Pinpoint the cell where the given text exists, returning its [X, Y] midpoint coordinate. 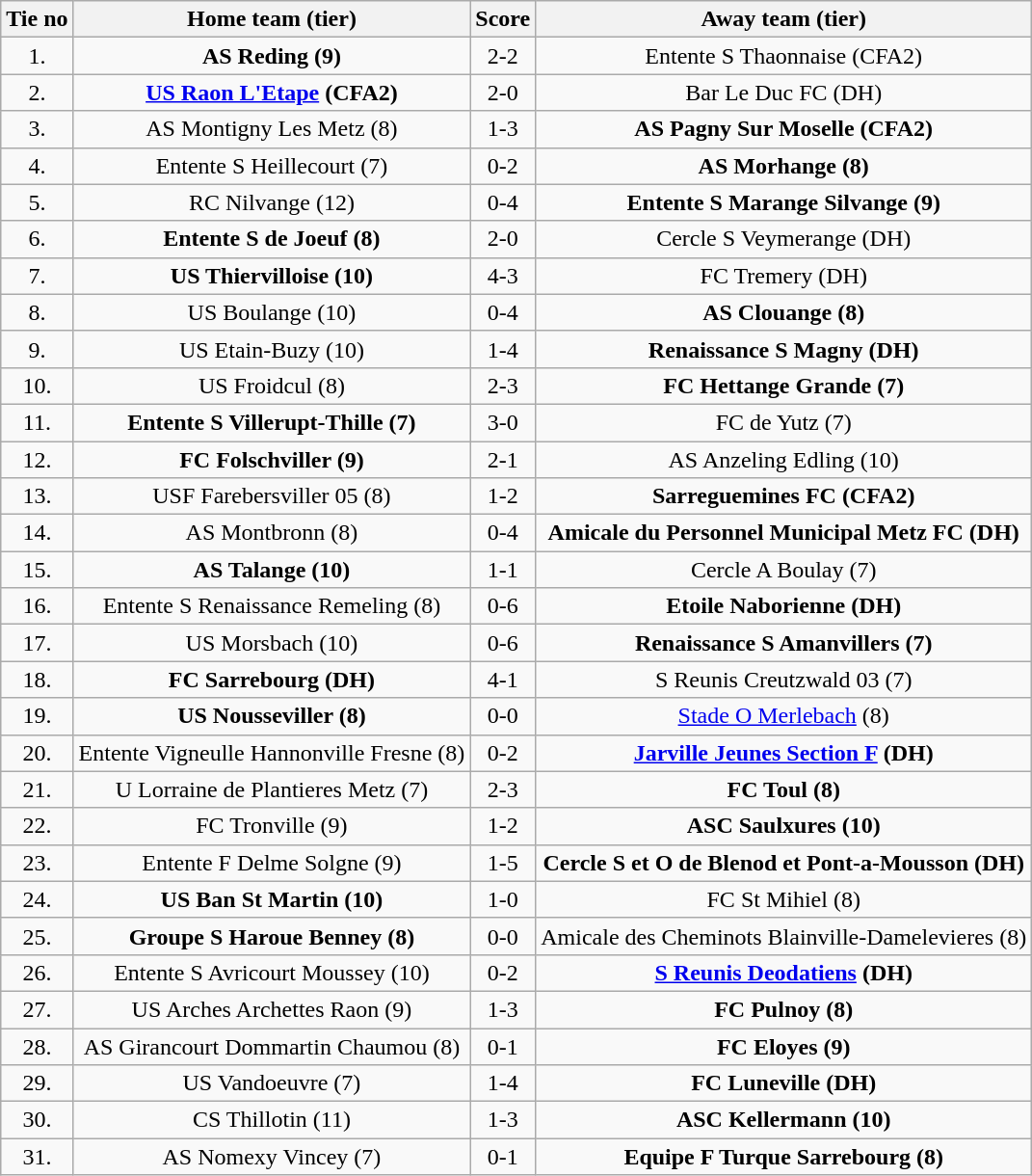
ASC Kellermann (10) [784, 1120]
ASC Saulxures (10) [784, 826]
8. [37, 312]
FC Tronville (9) [272, 826]
7. [37, 276]
USF Farebersviller 05 (8) [272, 496]
CS Thillotin (11) [272, 1120]
US Vandoeuvre (7) [272, 1083]
US Froidcul (8) [272, 386]
11. [37, 422]
Entente S Villerupt-Thille (7) [272, 422]
22. [37, 826]
Score [503, 19]
1-1 [503, 570]
Renaissance S Amanvillers (7) [784, 643]
27. [37, 1009]
19. [37, 716]
1. [37, 56]
17. [37, 643]
2. [37, 93]
AS Reding (9) [272, 56]
Cercle S Veymerange (DH) [784, 239]
US Thiervilloise (10) [272, 276]
FC Pulnoy (8) [784, 1009]
AS Girancourt Dommartin Chaumou (8) [272, 1046]
US Morsbach (10) [272, 643]
AS Nomexy Vincey (7) [272, 1157]
23. [37, 863]
31. [37, 1157]
FC Toul (8) [784, 789]
13. [37, 496]
18. [37, 680]
Cercle A Boulay (7) [784, 570]
Etoile Naborienne (DH) [784, 606]
FC Folschviller (9) [272, 460]
FC Hettange Grande (7) [784, 386]
AS Morhange (8) [784, 166]
AS Talange (10) [272, 570]
5. [37, 202]
Jarville Jeunes Section F (DH) [784, 753]
FC Tremery (DH) [784, 276]
16. [37, 606]
AS Pagny Sur Moselle (CFA2) [784, 129]
Entente S Heillecourt (7) [272, 166]
30. [37, 1120]
24. [37, 899]
FC Luneville (DH) [784, 1083]
20. [37, 753]
3-0 [503, 422]
Entente S Avricourt Moussey (10) [272, 973]
1-0 [503, 899]
AS Clouange (8) [784, 312]
15. [37, 570]
26. [37, 973]
3. [37, 129]
Entente S Marange Silvange (9) [784, 202]
2-1 [503, 460]
FC Eloyes (9) [784, 1046]
Home team (tier) [272, 19]
US Nousseviller (8) [272, 716]
28. [37, 1046]
Amicale du Personnel Municipal Metz FC (DH) [784, 533]
Away team (tier) [784, 19]
4. [37, 166]
2-2 [503, 56]
14. [37, 533]
Stade O Merlebach (8) [784, 716]
4-1 [503, 680]
FC de Yutz (7) [784, 422]
Amicale des Cheminots Blainville-Damelevieres (8) [784, 936]
US Arches Archettes Raon (9) [272, 1009]
S Reunis Creutzwald 03 (7) [784, 680]
US Boulange (10) [272, 312]
Entente S de Joeuf (8) [272, 239]
Entente S Thaonnaise (CFA2) [784, 56]
Bar Le Duc FC (DH) [784, 93]
US Etain-Buzy (10) [272, 349]
RC Nilvange (12) [272, 202]
Tie no [37, 19]
1-5 [503, 863]
Cercle S et O de Blenod et Pont-a-Mousson (DH) [784, 863]
Renaissance S Magny (DH) [784, 349]
AS Montbronn (8) [272, 533]
9. [37, 349]
Groupe S Haroue Benney (8) [272, 936]
US Raon L'Etape (CFA2) [272, 93]
21. [37, 789]
AS Montigny Les Metz (8) [272, 129]
6. [37, 239]
12. [37, 460]
FC St Mihiel (8) [784, 899]
Entente Vigneulle Hannonville Fresne (8) [272, 753]
10. [37, 386]
Sarreguemines FC (CFA2) [784, 496]
FC Sarrebourg (DH) [272, 680]
S Reunis Deodatiens (DH) [784, 973]
Entente F Delme Solgne (9) [272, 863]
29. [37, 1083]
4-3 [503, 276]
U Lorraine de Plantieres Metz (7) [272, 789]
Entente S Renaissance Remeling (8) [272, 606]
Equipe F Turque Sarrebourg (8) [784, 1157]
US Ban St Martin (10) [272, 899]
AS Anzeling Edling (10) [784, 460]
25. [37, 936]
